Pinpoint the cell where the given text exists, returning its (X, Y) midpoint coordinate. 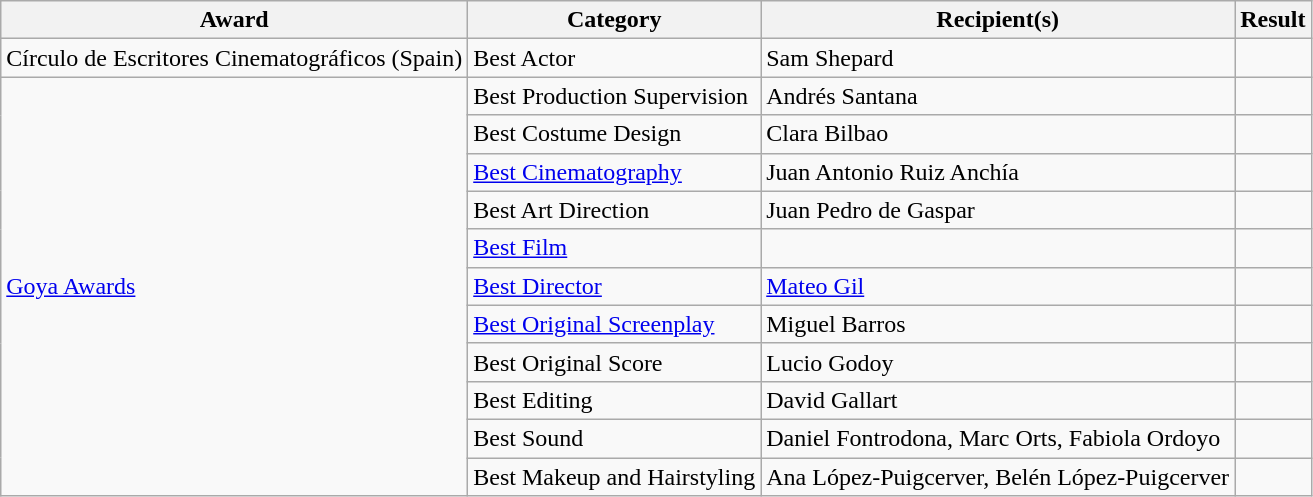
Clara Bilbao (998, 134)
Category (614, 20)
Círculo de Escritores Cinematográficos (Spain) (234, 58)
Result (1273, 20)
Sam Shepard (998, 58)
Award (234, 20)
Juan Antonio Ruiz Anchía (998, 172)
Best Makeup and Hairstyling (614, 477)
Miguel Barros (998, 324)
Daniel Fontrodona, Marc Orts, Fabiola Ordoyo (998, 438)
Andrés Santana (998, 96)
Best Sound (614, 438)
Best Production Supervision (614, 96)
David Gallart (998, 400)
Best Art Direction (614, 210)
Best Cinematography (614, 172)
Best Original Screenplay (614, 324)
Lucio Godoy (998, 362)
Juan Pedro de Gaspar (998, 210)
Best Original Score (614, 362)
Goya Awards (234, 286)
Ana López-Puigcerver, Belén López-Puigcerver (998, 477)
Best Film (614, 248)
Best Costume Design (614, 134)
Recipient(s) (998, 20)
Best Director (614, 286)
Mateo Gil (998, 286)
Best Actor (614, 58)
Best Editing (614, 400)
